Capture the cell that displays the provided text and extract its (X, Y) central coordinate. 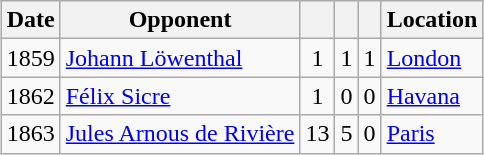
1862 (30, 96)
5 (346, 134)
1859 (30, 58)
Havana (432, 96)
Jules Arnous de Rivière (180, 134)
Paris (432, 134)
1863 (30, 134)
Félix Sicre (180, 96)
Date (30, 20)
London (432, 58)
13 (318, 134)
Opponent (180, 20)
Location (432, 20)
Johann Löwenthal (180, 58)
